Determine the [X, Y] coordinate at the center of the cell enclosing the given text.  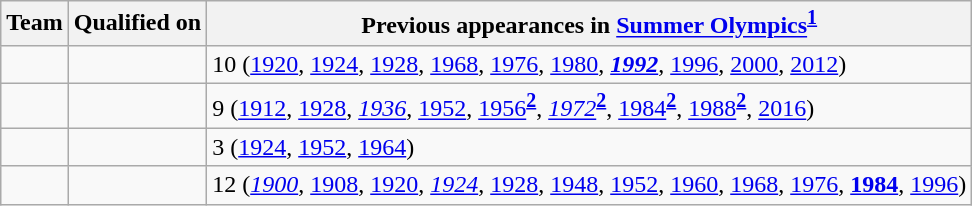
Qualified on [137, 24]
Team [35, 24]
3 (1924, 1952, 1964) [590, 147]
12 (1900, 1908, 1920, 1924, 1928, 1948, 1952, 1960, 1968, 1976, 1984, 1996) [590, 185]
9 (1912, 1928, 1936, 1952, 19562, 19722, 19842, 19882, 2016) [590, 106]
Previous appearances in Summer Olympics1 [590, 24]
10 (1920, 1924, 1928, 1968, 1976, 1980, 1992, 1996, 2000, 2012) [590, 64]
